Locate the cell with the specified text and output its [X, Y] center coordinate. 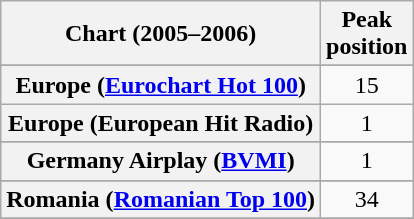
Germany Airplay (BVMI) [161, 161]
Chart (2005–2006) [161, 34]
Romania (Romanian Top 100) [161, 199]
34 [367, 199]
Europe (Eurochart Hot 100) [161, 85]
15 [367, 85]
Europe (European Hit Radio) [161, 123]
Peakposition [367, 34]
